Find where the given text appears and provide that cell's center as [x, y] coordinate. 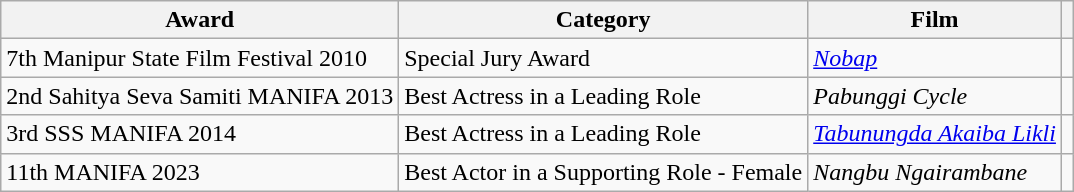
Best Actor in a Supporting Role - Female [604, 172]
11th MANIFA 2023 [200, 172]
Award [200, 20]
Nobap [935, 58]
Nangbu Ngairambane [935, 172]
Pabunggi Cycle [935, 96]
2nd Sahitya Seva Samiti MANIFA 2013 [200, 96]
Film [935, 20]
Tabunungda Akaiba Likli [935, 134]
Category [604, 20]
7th Manipur State Film Festival 2010 [200, 58]
Special Jury Award [604, 58]
3rd SSS MANIFA 2014 [200, 134]
